Return (X, Y) of the center of cell containing provided text 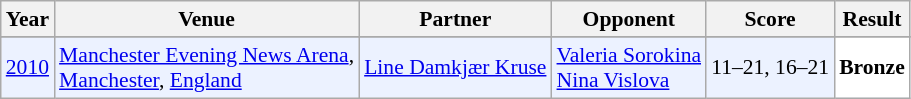
11–21, 16–21 (770, 68)
Year (28, 19)
Partner (455, 19)
Bronze (872, 68)
Result (872, 19)
Line Damkjær Kruse (455, 68)
Opponent (628, 19)
2010 (28, 68)
Venue (206, 19)
Valeria Sorokina Nina Vislova (628, 68)
Score (770, 19)
Manchester Evening News Arena,Manchester, England (206, 68)
